Return the [x, y] coordinate for the center point of the cell that contains the specified text.  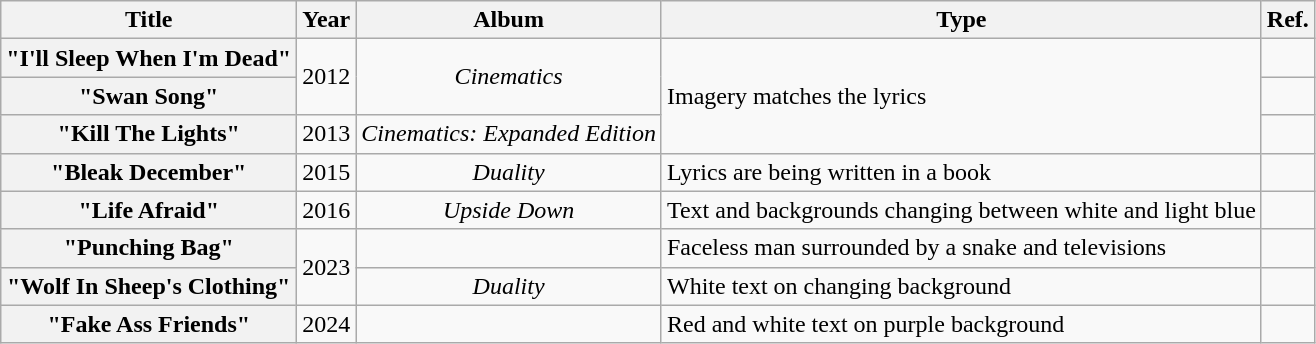
Red and white text on purple background [961, 324]
"Kill The Lights" [149, 134]
2013 [326, 134]
2023 [326, 267]
"Life Afraid" [149, 210]
White text on changing background [961, 286]
"Swan Song" [149, 96]
2024 [326, 324]
"Bleak December" [149, 172]
Cinematics: Expanded Edition [509, 134]
2016 [326, 210]
"Punching Bag" [149, 248]
Imagery matches the lyrics [961, 96]
Year [326, 20]
Faceless man surrounded by a snake and televisions [961, 248]
"Fake Ass Friends" [149, 324]
Text and backgrounds changing between white and light blue [961, 210]
2015 [326, 172]
Title [149, 20]
2012 [326, 77]
Lyrics are being written in a book [961, 172]
"Wolf In Sheep's Clothing" [149, 286]
Type [961, 20]
Ref. [1288, 20]
Upside Down [509, 210]
"I'll Sleep When I'm Dead" [149, 58]
Cinematics [509, 77]
Album [509, 20]
